Scan for the cell matching the given text and deliver its (X, Y) coordinate at center. 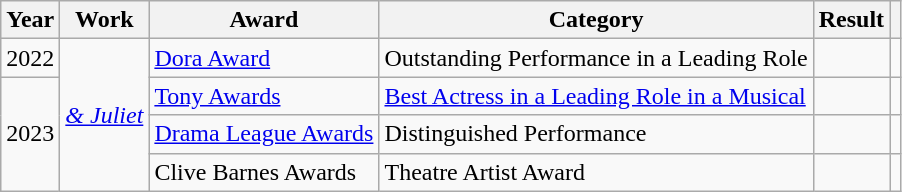
Award (264, 20)
Clive Barnes Awards (264, 172)
Theatre Artist Award (596, 172)
Category (596, 20)
2022 (30, 58)
Dora Award (264, 58)
2023 (30, 134)
Tony Awards (264, 96)
& Juliet (104, 115)
Distinguished Performance (596, 134)
Work (104, 20)
Result (851, 20)
Year (30, 20)
Best Actress in a Leading Role in a Musical (596, 96)
Drama League Awards (264, 134)
Outstanding Performance in a Leading Role (596, 58)
